Return the (x, y) coordinate for the center point of the cell that contains the specified text.  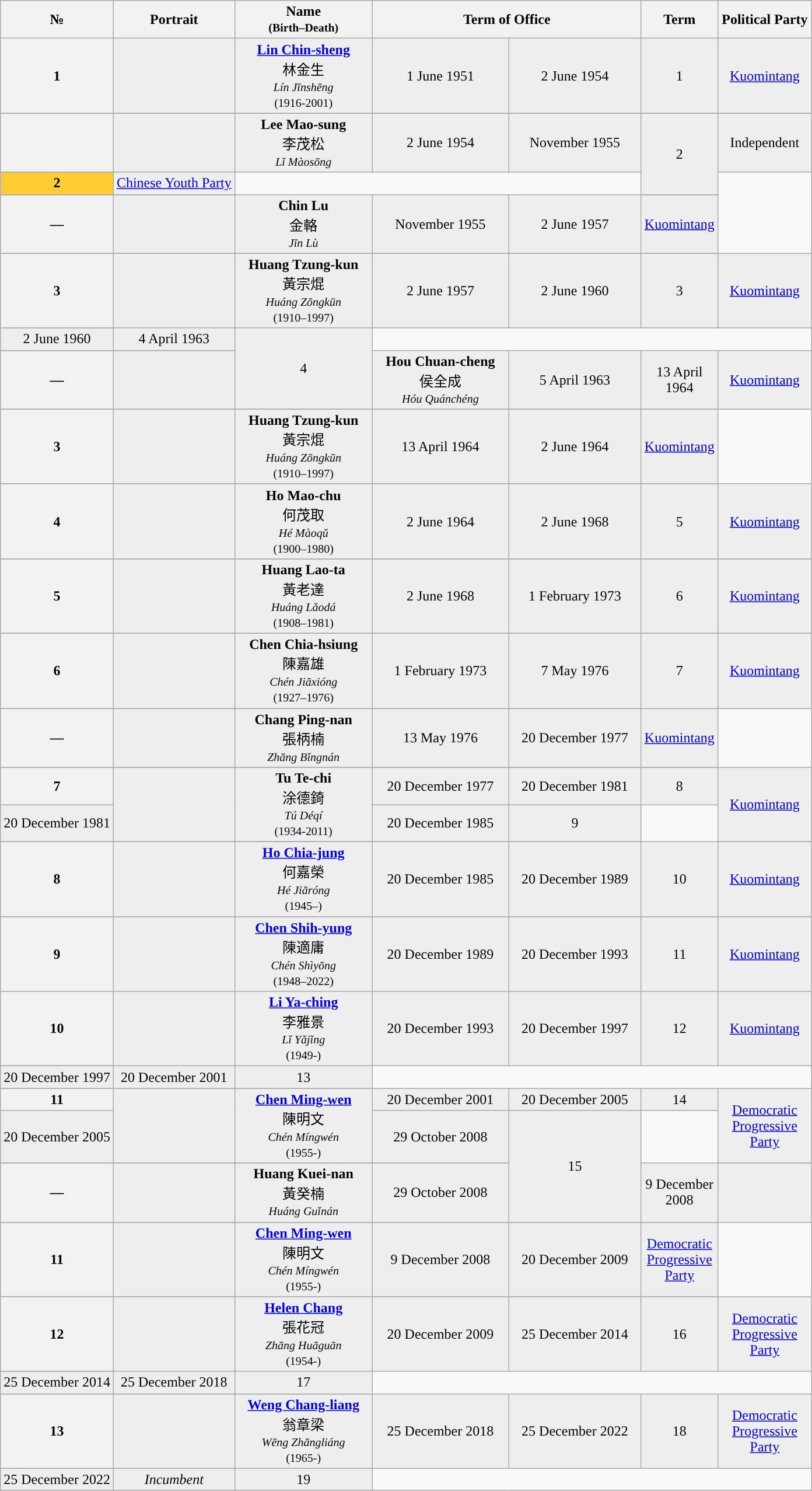
Term (679, 20)
7 May 1976 (575, 671)
Chinese Youth Party (174, 183)
Tu Te-chi涂德錡 Tú Déqí (1934-2011) (303, 805)
Huang Kuei-nan黃癸楠 Huáng Guǐnán (303, 1193)
Chen Chia-hsiung陳嘉雄 Chén Jiāxióng (1927–1976) (303, 671)
Name(Birth–Death) (303, 20)
Chang Ping-nan張柄楠 Zhāng Bǐngnán (303, 738)
1 June 1951 (440, 76)
15 (575, 1166)
Incumbent (174, 1479)
Ho Chia-jung何嘉榮 Hé Jiāróng (1945–) (303, 879)
Helen Chang張花冠 Zhāng Huāguān(1954-) (303, 1334)
13 May 1976 (440, 738)
№ (57, 20)
Lin Chin-sheng林金生 Lín Jīnshēng (1916-2001) (303, 76)
Weng Chang-liang翁章梁 Wēng Zhāngliáng (1965-) (303, 1431)
Portrait (174, 20)
Huang Lao-ta黃老達 Huáng Lǎodá (1908–1981) (303, 596)
Li Ya-ching李雅景 Lǐ Yǎjǐng (1949-) (303, 1029)
14 (679, 1099)
Ho Mao-chu何茂取 Hé Màoqǔ (1900–1980) (303, 521)
Term of Office (506, 20)
Lee Mao-sung李茂松 Lǐ Màosōng (303, 142)
17 (303, 1382)
Hou Chuan-cheng侯全成 Hóu Quánchéng (440, 379)
Chin Lu金輅 Jīn Lù (303, 224)
Chen Shih-yung陳適庸 Chén Shìyōng (1948–2022) (303, 954)
Political Party (764, 20)
4 April 1963 (174, 339)
5 April 1963 (575, 379)
19 (303, 1479)
16 (679, 1334)
Independent (764, 142)
18 (679, 1431)
